Find where the given text appears and provide that cell's center as [X, Y] coordinate. 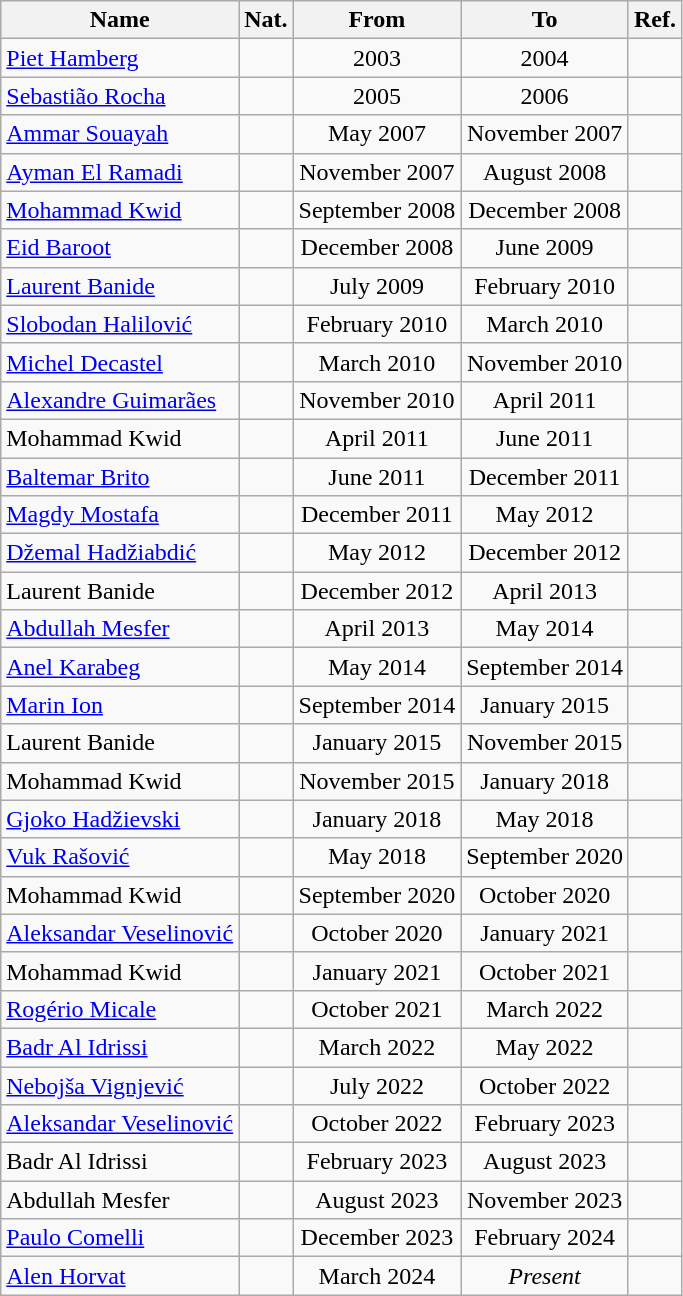
July 2022 [377, 1085]
Nat. [266, 20]
Magdy Mostafa [120, 515]
Džemal Hadžiabdić [120, 553]
To [545, 20]
Ammar Souayah [120, 134]
Paulo Comelli [120, 1238]
Sebastião Rocha [120, 96]
September 2008 [377, 210]
2005 [377, 96]
Baltemar Brito [120, 477]
Piet Hamberg [120, 58]
Present [545, 1276]
Eid Baroot [120, 248]
From [377, 20]
May 2007 [377, 134]
November 2023 [545, 1200]
Alen Horvat [120, 1276]
Anel Karabeg [120, 667]
May 2022 [545, 1047]
Vuk Rašović [120, 857]
Rogério Micale [120, 1009]
Michel Decastel [120, 362]
June 2009 [545, 248]
Alexandre Guimarães [120, 400]
Slobodan Halilović [120, 324]
Name [120, 20]
December 2023 [377, 1238]
March 2024 [377, 1276]
Ayman El Ramadi [120, 172]
Nebojša Vignjević [120, 1085]
July 2009 [377, 286]
Gjoko Hadžievski [120, 819]
Marin Ion [120, 705]
2006 [545, 96]
2004 [545, 58]
August 2008 [545, 172]
February 2024 [545, 1238]
Ref. [654, 20]
2003 [377, 58]
